Identify which cell holds the provided text, then report its [x, y] central coordinate. 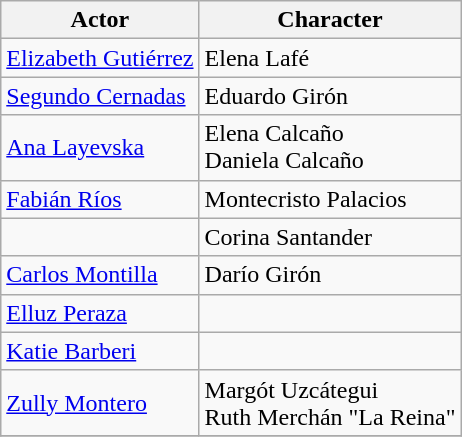
Katie Barberi [100, 351]
Zully Montero [100, 402]
Carlos Montilla [100, 275]
Elena Lafé [330, 58]
Ana Layevska [100, 148]
Elizabeth Gutiérrez [100, 58]
Elena Calcaño Daniela Calcaño [330, 148]
Elluz Peraza [100, 313]
Eduardo Girón [330, 96]
Character [330, 20]
Corina Santander [330, 237]
Margót Uzcátegui Ruth Merchán "La Reina" [330, 402]
Segundo Cernadas [100, 96]
Actor [100, 20]
Darío Girón [330, 275]
Fabián Ríos [100, 199]
Montecristo Palacios [330, 199]
